Return the (X, Y) coordinate for the center point of the cell that contains the specified text.  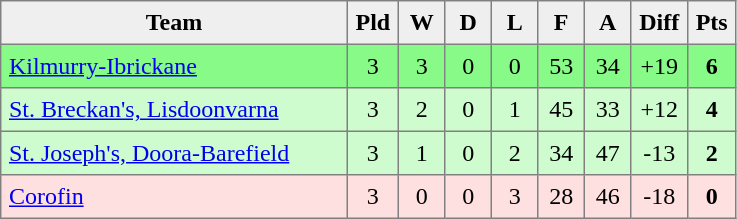
33 (607, 110)
W (421, 23)
A (607, 23)
28 (561, 197)
+12 (659, 110)
Diff (659, 23)
St. Joseph's, Doora-Barefield (174, 153)
D (468, 23)
6 (711, 66)
47 (607, 153)
4 (711, 110)
-13 (659, 153)
Kilmurry-Ibrickane (174, 66)
45 (561, 110)
Pld (372, 23)
Corofin (174, 197)
Pts (711, 23)
St. Breckan's, Lisdoonvarna (174, 110)
53 (561, 66)
Team (174, 23)
46 (607, 197)
+19 (659, 66)
L (514, 23)
-18 (659, 197)
F (561, 23)
